Detect which cell encompasses the target text, then output its [x, y] center coordinate. 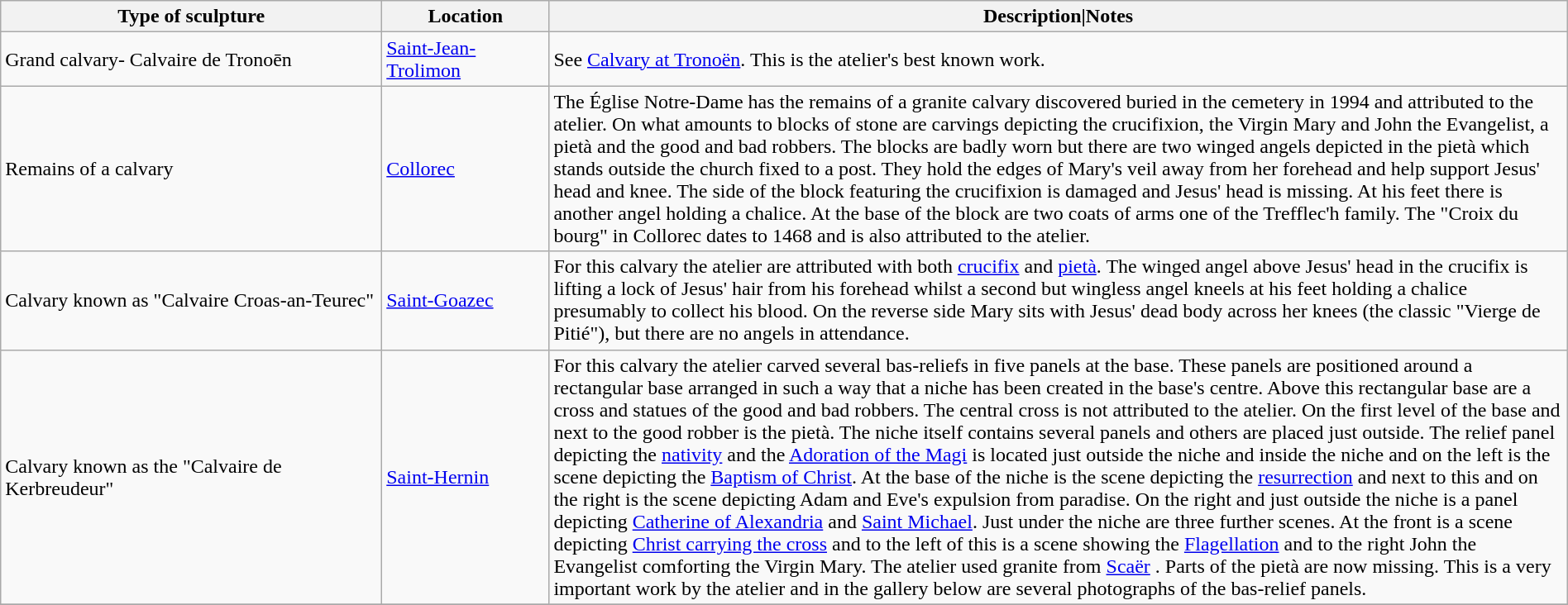
Remains of a calvary [192, 169]
Collorec [466, 169]
Calvary known as the "Calvaire de Kerbreudeur" [192, 477]
Type of sculpture [192, 17]
Saint-Jean-Trolimon [466, 60]
Grand calvary- Calvaire de Tronoēn [192, 60]
Saint-Hernin [466, 477]
Saint-Goazec [466, 301]
Calvary known as "Calvaire Croas-an-Teurec" [192, 301]
Location [466, 17]
Description|Notes [1059, 17]
See Calvary at Tronoën. This is the atelier's best known work. [1059, 60]
